Find where the given text appears and provide that cell's center as (x, y) coordinate. 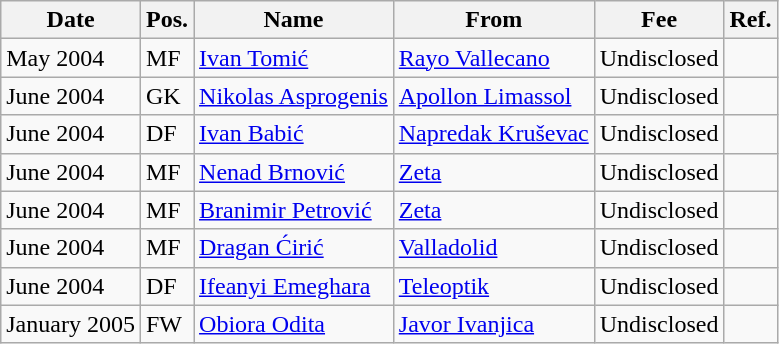
FW (166, 324)
Javor Ivanjica (494, 324)
Ivan Tomić (294, 58)
Rayo Vallecano (494, 58)
Ref. (750, 20)
Obiora Odita (294, 324)
Branimir Petrović (294, 210)
Teleoptik (494, 286)
Apollon Limassol (494, 96)
Name (294, 20)
From (494, 20)
Ivan Babić (294, 134)
Pos. (166, 20)
Nikolas Asprogenis (294, 96)
Valladolid (494, 248)
Ifeanyi Emeghara (294, 286)
Fee (659, 20)
May 2004 (71, 58)
GK (166, 96)
Dragan Ćirić (294, 248)
Napredak Kruševac (494, 134)
January 2005 (71, 324)
Date (71, 20)
Nenad Brnović (294, 172)
